Identify which cell holds the provided text, then report its [X, Y] central coordinate. 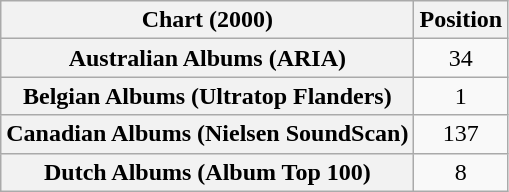
34 [461, 58]
Australian Albums (ARIA) [208, 58]
Position [461, 20]
8 [461, 172]
1 [461, 96]
Chart (2000) [208, 20]
Dutch Albums (Album Top 100) [208, 172]
Belgian Albums (Ultratop Flanders) [208, 96]
137 [461, 134]
Canadian Albums (Nielsen SoundScan) [208, 134]
